Scan for the cell matching the given text and deliver its (X, Y) coordinate at center. 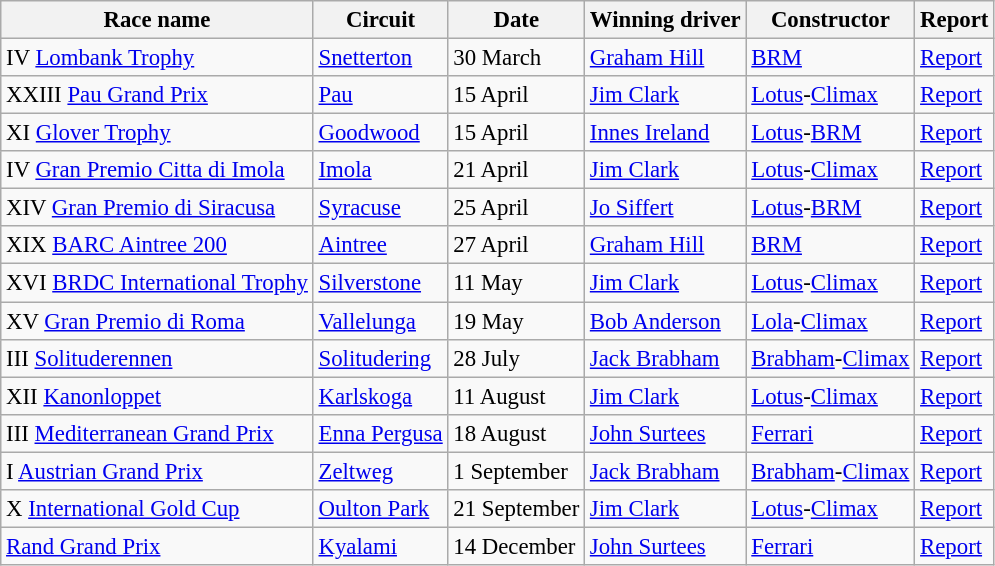
Date (516, 20)
Pau (380, 95)
XVI BRDC International Trophy (157, 283)
Jo Siffert (666, 208)
I Austrian Grand Prix (157, 471)
X International Gold Cup (157, 509)
XII Kanonloppet (157, 396)
14 December (516, 546)
Solitudering (380, 358)
Aintree (380, 245)
Vallelunga (380, 321)
19 May (516, 321)
21 September (516, 509)
Zeltweg (380, 471)
Syracuse (380, 208)
11 August (516, 396)
XV Gran Premio di Roma (157, 321)
XIV Gran Premio di Siracusa (157, 208)
Enna Pergusa (380, 433)
Innes Ireland (666, 133)
30 March (516, 58)
IV Gran Premio Citta di Imola (157, 170)
Lola-Climax (830, 321)
27 April (516, 245)
1 September (516, 471)
28 July (516, 358)
III Solituderennen (157, 358)
XIX BARC Aintree 200 (157, 245)
XI Glover Trophy (157, 133)
Circuit (380, 20)
Race name (157, 20)
Constructor (830, 20)
Snetterton (380, 58)
Bob Anderson (666, 321)
Karlskoga (380, 396)
Kyalami (380, 546)
18 August (516, 433)
11 May (516, 283)
Imola (380, 170)
21 April (516, 170)
Rand Grand Prix (157, 546)
XXIII Pau Grand Prix (157, 95)
25 April (516, 208)
Winning driver (666, 20)
IV Lombank Trophy (157, 58)
Silverstone (380, 283)
Oulton Park (380, 509)
Goodwood (380, 133)
III Mediterranean Grand Prix (157, 433)
